Pinpoint the cell where the given text exists, returning its (X, Y) midpoint coordinate. 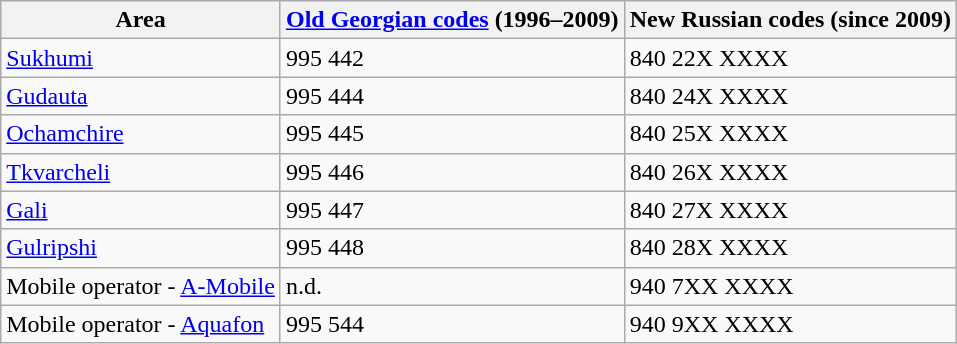
840 24X XXXX (790, 96)
995 442 (452, 58)
Ochamchire (141, 134)
840 27X XXXX (790, 210)
995 444 (452, 96)
940 9XX XXXX (790, 324)
995 448 (452, 248)
995 544 (452, 324)
Mobile operator - A-Mobile (141, 286)
Sukhumi (141, 58)
Gali (141, 210)
995 447 (452, 210)
Old Georgian codes (1996–2009) (452, 20)
New Russian codes (since 2009) (790, 20)
840 25X XXXX (790, 134)
840 26X XXXX (790, 172)
n.d. (452, 286)
995 445 (452, 134)
Area (141, 20)
940 7XX XXXX (790, 286)
995 446 (452, 172)
Tkvarcheli (141, 172)
Gudauta (141, 96)
Mobile operator - Aquafon (141, 324)
840 28X XXXX (790, 248)
840 22X XXXX (790, 58)
Gulripshi (141, 248)
